Locate the cell with the specified text and output its (x, y) center coordinate. 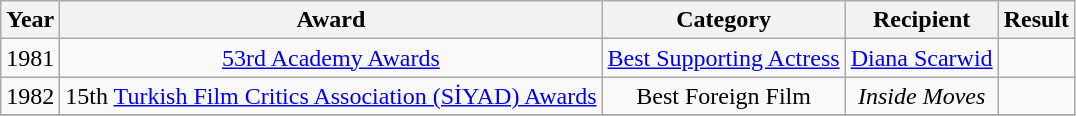
Best Supporting Actress (724, 58)
Recipient (922, 20)
Best Foreign Film (724, 96)
Inside Moves (922, 96)
Award (331, 20)
1981 (30, 58)
1982 (30, 96)
53rd Academy Awards (331, 58)
15th Turkish Film Critics Association (SİYAD) Awards (331, 96)
Result (1036, 20)
Diana Scarwid (922, 58)
Category (724, 20)
Year (30, 20)
